Search for the cell housing the specified text and yield its (X, Y) center coordinate. 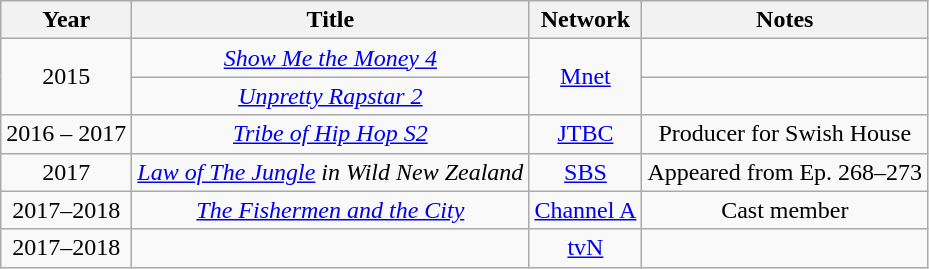
Tribe of Hip Hop S2 (330, 134)
JTBC (586, 134)
Show Me the Money 4 (330, 58)
Title (330, 20)
Cast member (785, 210)
2016 – 2017 (66, 134)
2017 (66, 172)
Mnet (586, 77)
Channel A (586, 210)
Producer for Swish House (785, 134)
Unpretty Rapstar 2 (330, 96)
Appeared from Ep. 268–273 (785, 172)
Notes (785, 20)
Year (66, 20)
Network (586, 20)
2015 (66, 77)
tvN (586, 248)
The Fishermen and the City (330, 210)
SBS (586, 172)
Law of The Jungle in Wild New Zealand (330, 172)
